Locate the cell with the specified text and output its (X, Y) center coordinate. 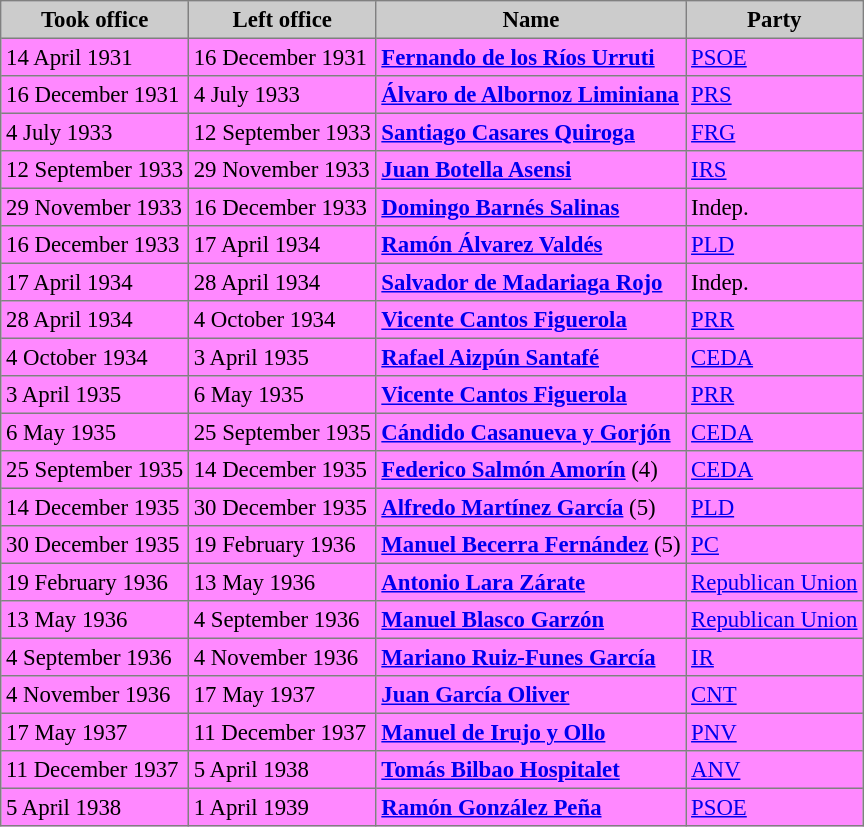
Domingo Barnés Salinas (531, 207)
Juan Botella Asensi (531, 170)
Took office (95, 20)
1 April 1939 (282, 807)
Party (774, 20)
Manuel Becerra Fernández (5) (531, 545)
IRS (774, 170)
Mariano Ruiz-Funes García (531, 657)
PNV (774, 732)
Left office (282, 20)
Ramón González Peña (531, 807)
Manuel de Irujo y Ollo (531, 732)
Fernando de los Ríos Urruti (531, 57)
Cándido Casanueva y Gorjón (531, 432)
Alfredo Martínez García (5) (531, 507)
Manuel Blasco Garzón (531, 620)
Juan García Oliver (531, 695)
Rafael Aizpún Santafé (531, 357)
Álvaro de Albornoz Liminiana (531, 95)
PC (774, 545)
Ramón Álvarez Valdés (531, 245)
CNT (774, 695)
FRG (774, 132)
Tomás Bilbao Hospitalet (531, 770)
Santiago Casares Quiroga (531, 132)
ANV (774, 770)
Name (531, 20)
14 April 1931 (95, 57)
Salvador de Madariaga Rojo (531, 282)
Federico Salmón Amorín (4) (531, 470)
Antonio Lara Zárate (531, 582)
IR (774, 657)
PRS (774, 95)
